Determine the [x, y] coordinate at the center of the cell enclosing the given text.  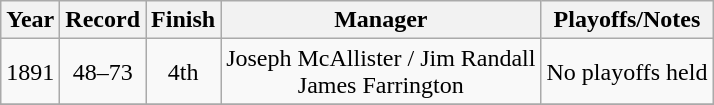
Year [30, 20]
Record [103, 20]
Manager [381, 20]
48–73 [103, 72]
4th [184, 72]
Joseph McAllister / Jim Randall James Farrington [381, 72]
1891 [30, 72]
No playoffs held [627, 72]
Playoffs/Notes [627, 20]
Finish [184, 20]
